Detect which cell encompasses the target text, then output its (X, Y) center coordinate. 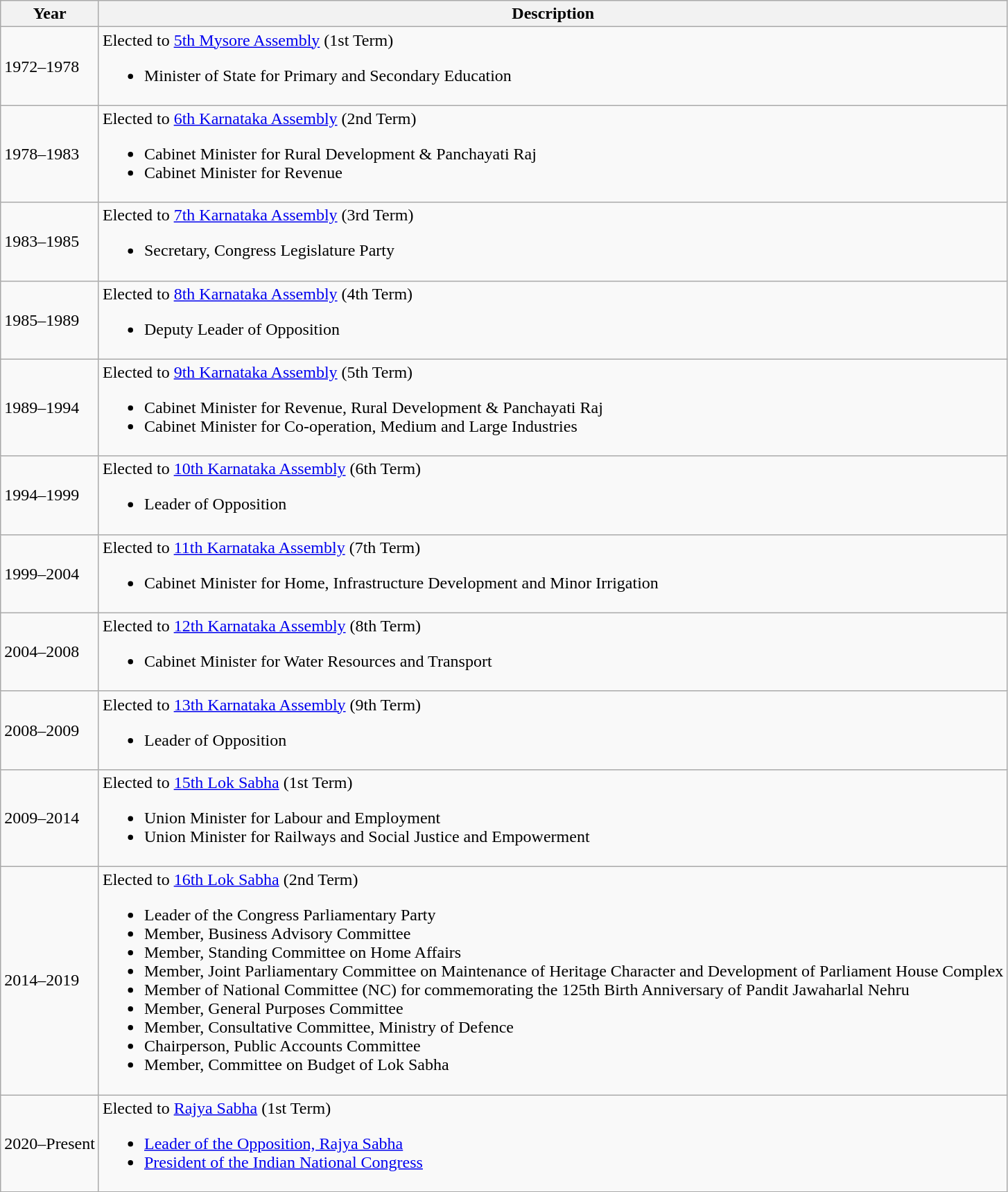
Year (50, 14)
Elected to 12th Karnataka Assembly (8th Term)Cabinet Minister for Water Resources and Transport (553, 651)
2008–2009 (50, 730)
1999–2004 (50, 574)
1983–1985 (50, 241)
2004–2008 (50, 651)
Elected to 8th Karnataka Assembly (4th Term)Deputy Leader of Opposition (553, 320)
Elected to Rajya Sabha (1st Term)Leader of the Opposition, Rajya Sabha President of the Indian National Congress (553, 1143)
Elected to 13th Karnataka Assembly (9th Term)Leader of Opposition (553, 730)
1972–1978 (50, 67)
2009–2014 (50, 818)
1989–1994 (50, 407)
Description (553, 14)
Elected to 5th Mysore Assembly (1st Term)Minister of State for Primary and Secondary Education (553, 67)
Elected to 15th Lok Sabha (1st Term)Union Minister for Labour and Employment Union Minister for Railways and Social Justice and Empowerment (553, 818)
1978–1983 (50, 154)
2020–Present (50, 1143)
Elected to 11th Karnataka Assembly (7th Term)Cabinet Minister for Home, Infrastructure Development and Minor Irrigation (553, 574)
Elected to 7th Karnataka Assembly (3rd Term)Secretary, Congress Legislature Party (553, 241)
Elected to 6th Karnataka Assembly (2nd Term)Cabinet Minister for Rural Development & Panchayati Raj Cabinet Minister for Revenue (553, 154)
Elected to 10th Karnataka Assembly (6th Term)Leader of Opposition (553, 495)
2014–2019 (50, 980)
1994–1999 (50, 495)
1985–1989 (50, 320)
